Pinpoint the cell where the given text exists, returning its [X, Y] midpoint coordinate. 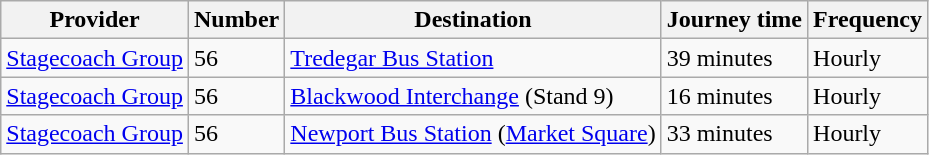
Newport Bus Station (Market Square) [473, 134]
33 minutes [734, 134]
Frequency [868, 20]
Blackwood Interchange (Stand 9) [473, 96]
Number [236, 20]
39 minutes [734, 58]
Journey time [734, 20]
Destination [473, 20]
16 minutes [734, 96]
Provider [95, 20]
Tredegar Bus Station [473, 58]
